Return the (X, Y) coordinate for the center point of the cell that contains the specified text.  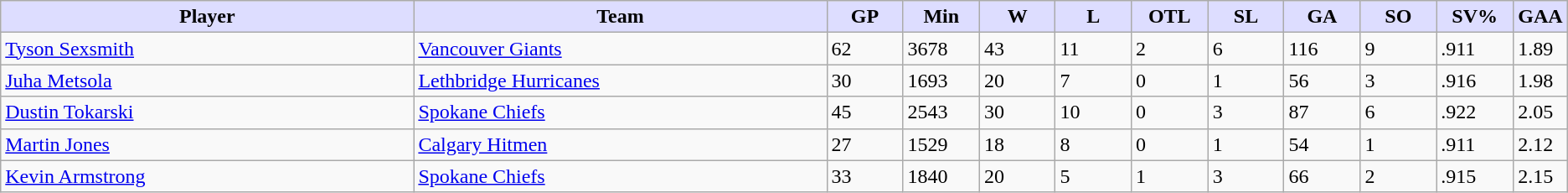
1840 (941, 176)
Lethbridge Hurricanes (620, 81)
43 (1018, 49)
.916 (1475, 81)
Martin Jones (208, 144)
2543 (941, 112)
116 (1322, 49)
62 (864, 49)
SL (1246, 17)
1.98 (1541, 81)
Tyson Sexsmith (208, 49)
66 (1322, 176)
SO (1399, 17)
Dustin Tokarski (208, 112)
Team (620, 17)
1693 (941, 81)
GP (864, 17)
Player (208, 17)
56 (1322, 81)
SV% (1475, 17)
.922 (1475, 112)
5 (1093, 176)
8 (1093, 144)
Calgary Hitmen (620, 144)
GA (1322, 17)
2.12 (1541, 144)
1.89 (1541, 49)
L (1093, 17)
W (1018, 17)
.915 (1475, 176)
45 (864, 112)
GAA (1541, 17)
Min (941, 17)
87 (1322, 112)
9 (1399, 49)
7 (1093, 81)
Kevin Armstrong (208, 176)
33 (864, 176)
OTL (1169, 17)
11 (1093, 49)
10 (1093, 112)
Juha Metsola (208, 81)
1529 (941, 144)
18 (1018, 144)
Vancouver Giants (620, 49)
2.15 (1541, 176)
54 (1322, 144)
27 (864, 144)
2.05 (1541, 112)
3678 (941, 49)
